Scan for the cell matching the given text and deliver its [X, Y] coordinate at center. 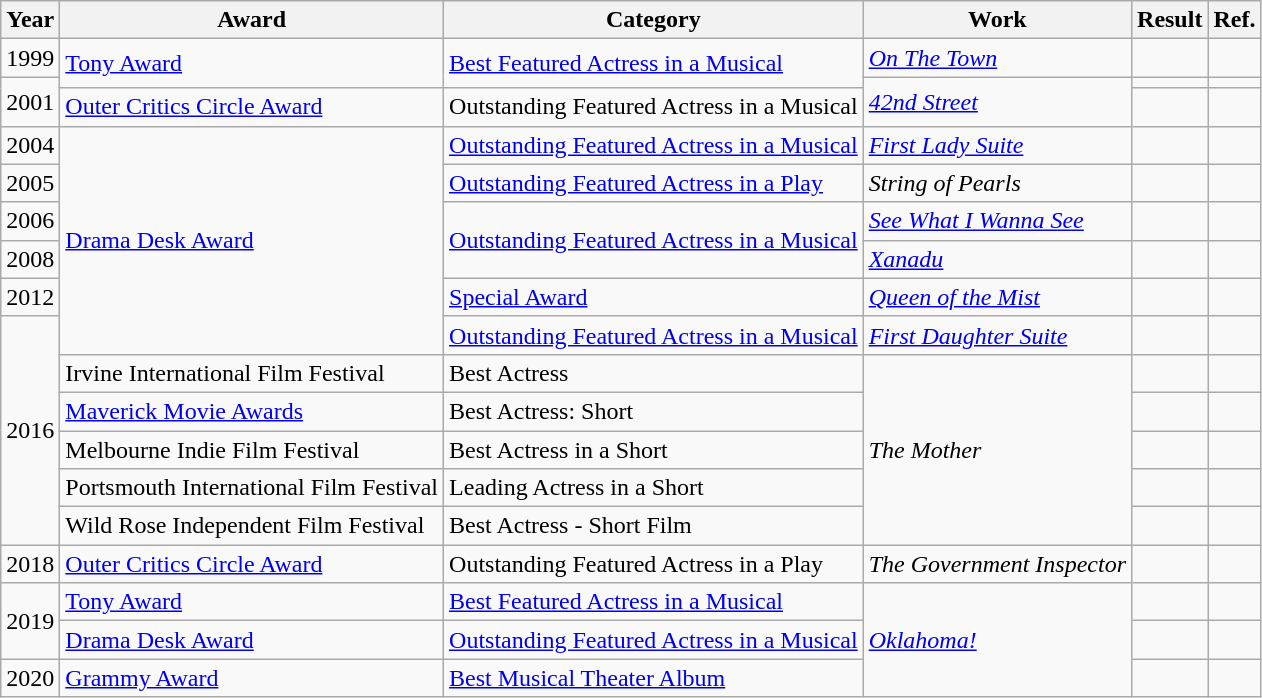
First Daughter Suite [997, 335]
Category [654, 20]
Special Award [654, 297]
Grammy Award [252, 678]
Melbourne Indie Film Festival [252, 449]
Year [30, 20]
Xanadu [997, 259]
Oklahoma! [997, 640]
The Government Inspector [997, 564]
Best Musical Theater Album [654, 678]
2005 [30, 183]
Best Actress [654, 373]
Maverick Movie Awards [252, 411]
Result [1170, 20]
42nd Street [997, 102]
Portsmouth International Film Festival [252, 488]
2008 [30, 259]
Ref. [1234, 20]
2019 [30, 621]
2006 [30, 221]
2016 [30, 430]
String of Pearls [997, 183]
Leading Actress in a Short [654, 488]
First Lady Suite [997, 145]
See What I Wanna See [997, 221]
The Mother [997, 449]
2004 [30, 145]
Award [252, 20]
Best Actress in a Short [654, 449]
2001 [30, 102]
Best Actress: Short [654, 411]
On The Town [997, 58]
Queen of the Mist [997, 297]
Work [997, 20]
Best Actress - Short Film [654, 526]
2020 [30, 678]
1999 [30, 58]
Wild Rose Independent Film Festival [252, 526]
2012 [30, 297]
2018 [30, 564]
Irvine International Film Festival [252, 373]
